Identify which cell holds the provided text, then report its (X, Y) central coordinate. 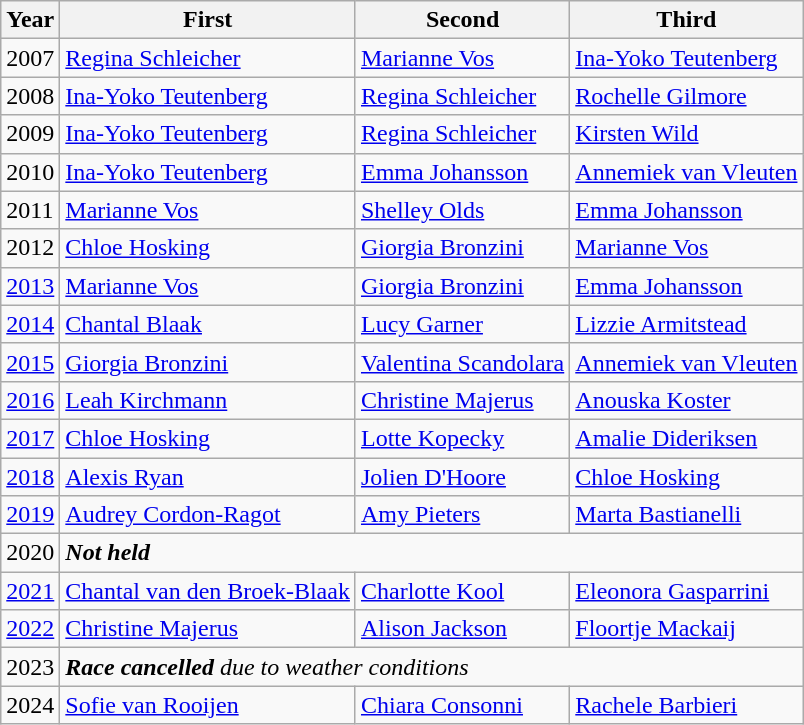
2008 (30, 96)
Anouska Koster (686, 400)
2009 (30, 134)
Audrey Cordon-Ragot (208, 515)
Not held (432, 553)
Amy Pieters (462, 515)
Charlotte Kool (462, 591)
Alexis Ryan (208, 477)
Lucy Garner (462, 324)
2021 (30, 591)
Sofie van Rooijen (208, 705)
Second (462, 20)
2014 (30, 324)
Chiara Consonni (462, 705)
Year (30, 20)
Floortje Mackaij (686, 629)
First (208, 20)
Jolien D'Hoore (462, 477)
Third (686, 20)
Eleonora Gasparrini (686, 591)
2010 (30, 172)
2016 (30, 400)
Rachele Barbieri (686, 705)
2017 (30, 438)
2012 (30, 248)
2022 (30, 629)
Chantal van den Broek-Blaak (208, 591)
Race cancelled due to weather conditions (432, 667)
Lotte Kopecky (462, 438)
2019 (30, 515)
Kirsten Wild (686, 134)
Amalie Dideriksen (686, 438)
2023 (30, 667)
2011 (30, 210)
Chantal Blaak (208, 324)
Rochelle Gilmore (686, 96)
2013 (30, 286)
2020 (30, 553)
2007 (30, 58)
Valentina Scandolara (462, 362)
Alison Jackson (462, 629)
Lizzie Armitstead (686, 324)
Leah Kirchmann (208, 400)
2018 (30, 477)
2024 (30, 705)
2015 (30, 362)
Shelley Olds (462, 210)
Marta Bastianelli (686, 515)
